Determine the [x, y] coordinate at the center of the cell enclosing the given text.  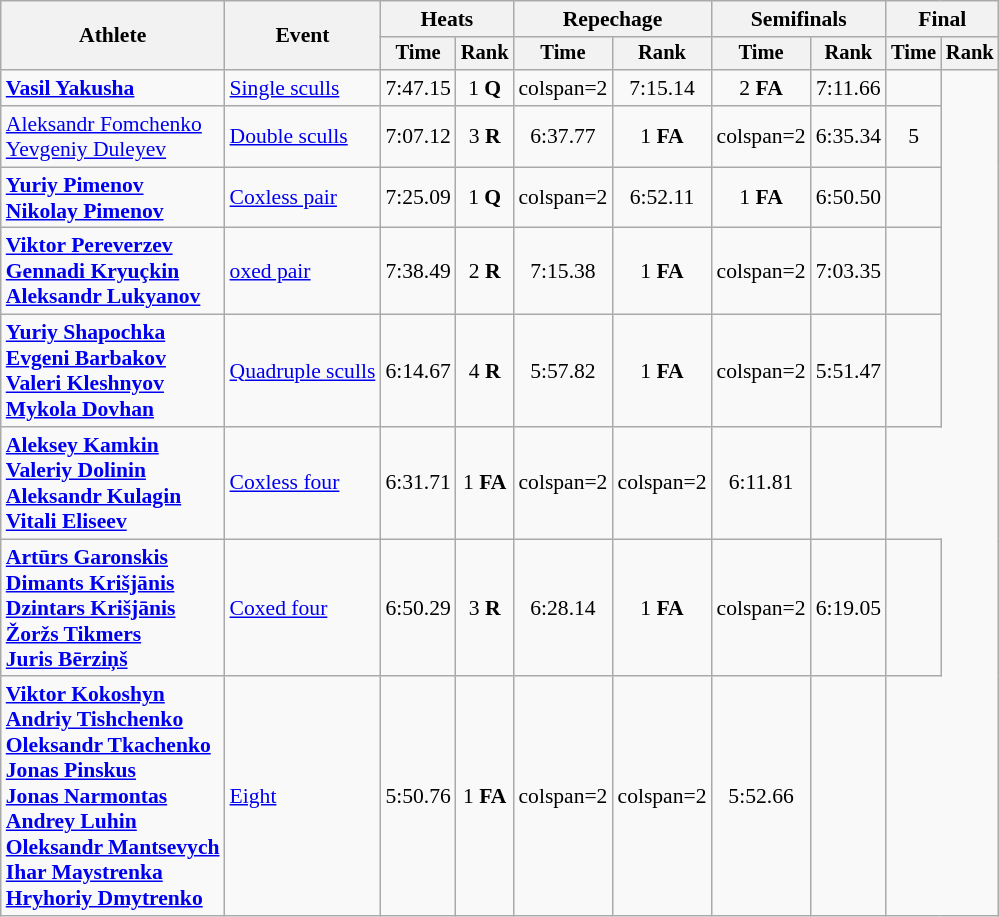
5:51.47 [848, 371]
Yuriy PimenovNikolay Pimenov [113, 198]
Single sculls [303, 88]
4 R [485, 371]
Artūrs GaronskisDimants KrišjānisDzintars KrišjānisŽoržs TikmersJuris Bērziņš [113, 608]
Final [942, 19]
6:52.11 [662, 198]
6:11.81 [762, 483]
7:15.38 [562, 272]
Aleksandr FomchenkoYevgeniy Duleyev [113, 136]
7:47.15 [418, 88]
6:31.71 [418, 483]
Aleksey KamkinValeriy DolininAleksandr KulaginVitali Eliseev [113, 483]
6:50.29 [418, 608]
5:57.82 [562, 371]
Quadruple sculls [303, 371]
Semifinals [800, 19]
Vasil Yakusha [113, 88]
Viktor PereverzevGennadi KryuçkinAleksandr Lukyanov [113, 272]
5:50.76 [418, 797]
7:38.49 [418, 272]
Yuriy ShapochkaEvgeni BarbakovValeri KleshnyovMykola Dovhan [113, 371]
6:37.77 [562, 136]
6:28.14 [562, 608]
Coxless four [303, 483]
7:25.09 [418, 198]
5 [914, 136]
oxed pair [303, 272]
6:19.05 [848, 608]
7:11.66 [848, 88]
Event [303, 36]
7:15.14 [662, 88]
Double sculls [303, 136]
5:52.66 [762, 797]
6:35.34 [848, 136]
Athlete [113, 36]
6:14.67 [418, 371]
6:50.50 [848, 198]
2 R [485, 272]
7:03.35 [848, 272]
7:07.12 [418, 136]
2 FA [762, 88]
Heats [446, 19]
Repechage [612, 19]
Viktor KokoshynAndriy TishchenkoOleksandr TkachenkoJonas PinskusJonas NarmontasAndrey LuhinOleksandr MantsevychIhar MaystrenkaHryhoriy Dmytrenko [113, 797]
Coxed four [303, 608]
Coxless pair [303, 198]
Eight [303, 797]
